Return (X, Y) of the center of cell containing provided text 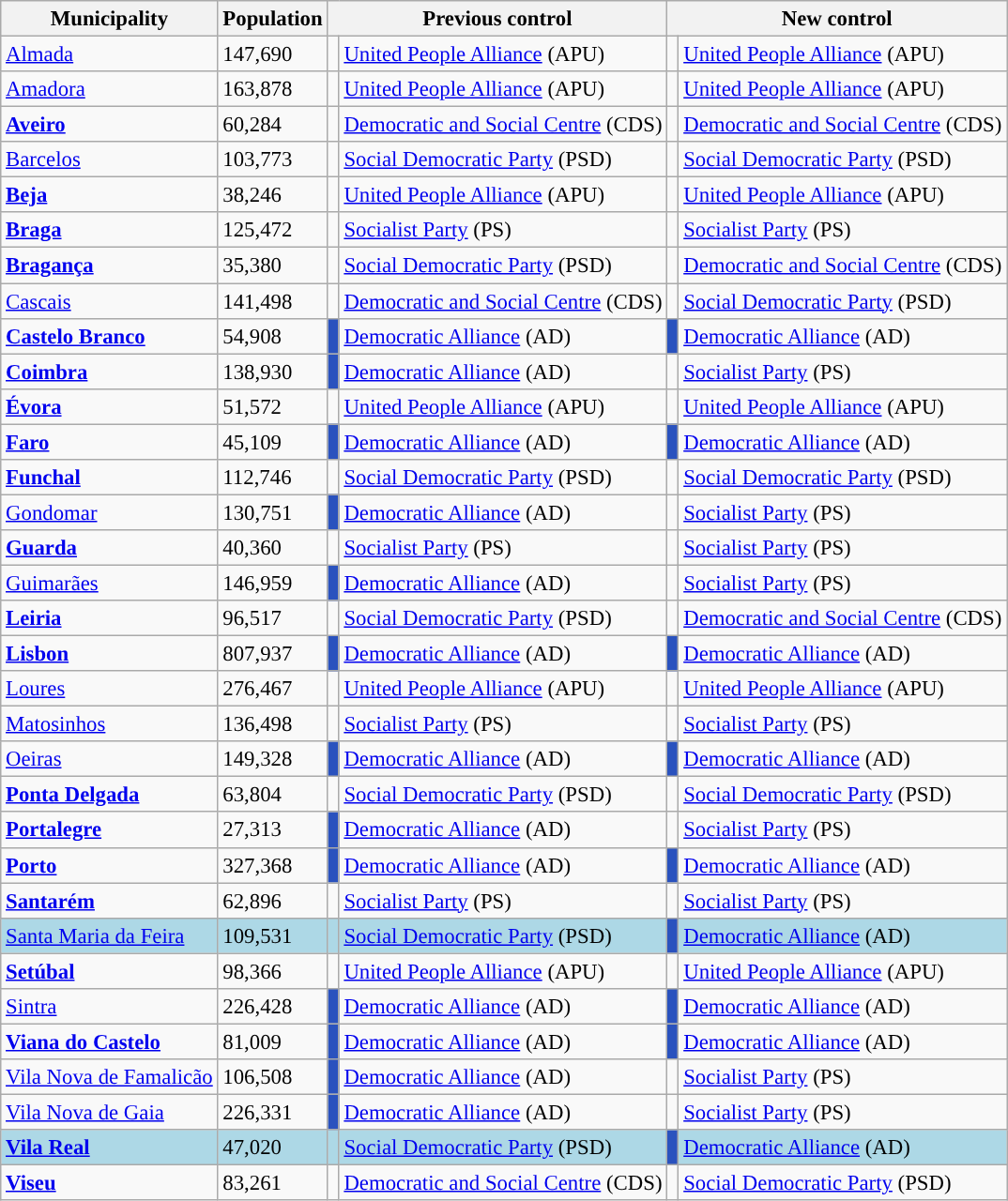
Portalegre (109, 830)
81,009 (272, 1041)
163,878 (272, 89)
96,517 (272, 618)
54,908 (272, 336)
Barcelos (109, 160)
Vila Nova de Famalicão (109, 1077)
27,313 (272, 830)
Beja (109, 195)
Sintra (109, 1007)
Faro (109, 442)
Guarda (109, 548)
63,804 (272, 795)
60,284 (272, 125)
Loures (109, 689)
Cascais (109, 301)
Ponta Delgada (109, 795)
Viseu (109, 1183)
98,366 (272, 971)
New control (837, 19)
62,896 (272, 901)
226,331 (272, 1112)
40,360 (272, 548)
149,328 (272, 759)
Coimbra (109, 372)
Gondomar (109, 512)
276,467 (272, 689)
Castelo Branco (109, 336)
146,959 (272, 583)
Oeiras (109, 759)
Setúbal (109, 971)
Matosinhos (109, 724)
106,508 (272, 1077)
Santarém (109, 901)
38,246 (272, 195)
103,773 (272, 160)
Braga (109, 230)
Funchal (109, 478)
51,572 (272, 406)
109,531 (272, 935)
Amadora (109, 89)
147,690 (272, 54)
807,937 (272, 654)
Lisbon (109, 654)
Vila Nova de Gaia (109, 1112)
Municipality (109, 19)
83,261 (272, 1183)
112,746 (272, 478)
Guimarães (109, 583)
Almada (109, 54)
Aveiro (109, 125)
125,472 (272, 230)
Santa Maria da Feira (109, 935)
35,380 (272, 266)
Porto (109, 865)
141,498 (272, 301)
138,930 (272, 372)
Population (272, 19)
Viana do Castelo (109, 1041)
Previous control (497, 19)
47,020 (272, 1148)
Évora (109, 406)
Vila Real (109, 1148)
136,498 (272, 724)
Leiria (109, 618)
327,368 (272, 865)
Bragança (109, 266)
45,109 (272, 442)
130,751 (272, 512)
226,428 (272, 1007)
